From the cell containing the given text, extract its center point as [x, y] coordinate. 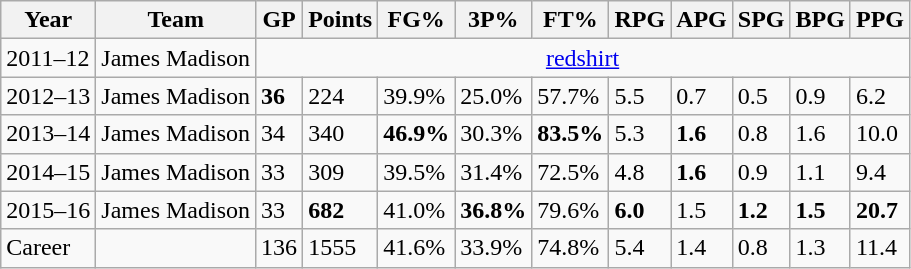
41.6% [416, 248]
1555 [340, 248]
2012–13 [48, 96]
Career [48, 248]
340 [340, 134]
FG% [416, 20]
79.6% [570, 210]
3P% [494, 20]
46.9% [416, 134]
PPG [880, 20]
0.5 [761, 96]
1.2 [761, 210]
11.4 [880, 248]
74.8% [570, 248]
36.8% [494, 210]
Year [48, 20]
1.3 [820, 248]
2015–16 [48, 210]
72.5% [570, 172]
224 [340, 96]
2011–12 [48, 58]
136 [280, 248]
39.5% [416, 172]
RPG [640, 20]
5.4 [640, 248]
5.5 [640, 96]
5.3 [640, 134]
30.3% [494, 134]
2013–14 [48, 134]
10.0 [880, 134]
33.9% [494, 248]
31.4% [494, 172]
309 [340, 172]
34 [280, 134]
57.7% [570, 96]
20.7 [880, 210]
6.2 [880, 96]
SPG [761, 20]
FT% [570, 20]
25.0% [494, 96]
1.4 [702, 248]
0.7 [702, 96]
4.8 [640, 172]
1.1 [820, 172]
Points [340, 20]
41.0% [416, 210]
APG [702, 20]
GP [280, 20]
2014–15 [48, 172]
36 [280, 96]
39.9% [416, 96]
BPG [820, 20]
83.5% [570, 134]
redshirt [583, 58]
Team [176, 20]
9.4 [880, 172]
682 [340, 210]
6.0 [640, 210]
